Capture the cell that displays the provided text and extract its [x, y] central coordinate. 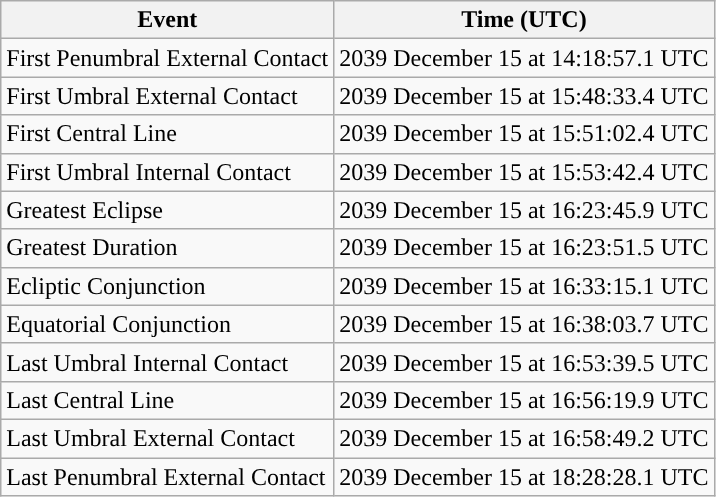
2039 December 15 at 16:53:39.5 UTC [524, 362]
Greatest Duration [168, 248]
Ecliptic Conjunction [168, 286]
2039 December 15 at 18:28:28.1 UTC [524, 477]
2039 December 15 at 16:56:19.9 UTC [524, 400]
Time (UTC) [524, 20]
2039 December 15 at 16:33:15.1 UTC [524, 286]
Last Umbral Internal Contact [168, 362]
2039 December 15 at 16:23:51.5 UTC [524, 248]
Event [168, 20]
Last Central Line [168, 400]
2039 December 15 at 16:58:49.2 UTC [524, 438]
Last Umbral External Contact [168, 438]
First Umbral Internal Contact [168, 172]
First Penumbral External Contact [168, 58]
Last Penumbral External Contact [168, 477]
2039 December 15 at 15:48:33.4 UTC [524, 96]
First Central Line [168, 134]
2039 December 15 at 16:23:45.9 UTC [524, 210]
2039 December 15 at 14:18:57.1 UTC [524, 58]
Equatorial Conjunction [168, 324]
Greatest Eclipse [168, 210]
2039 December 15 at 15:51:02.4 UTC [524, 134]
First Umbral External Contact [168, 96]
2039 December 15 at 16:38:03.7 UTC [524, 324]
2039 December 15 at 15:53:42.4 UTC [524, 172]
